Search for the cell housing the specified text and yield its [x, y] center coordinate. 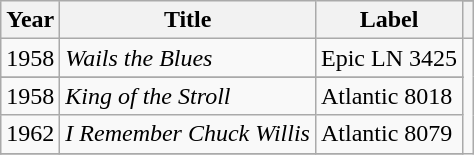
1962 [30, 134]
I Remember Chuck Willis [188, 134]
Atlantic 8018 [388, 96]
Label [388, 20]
Atlantic 8079 [388, 134]
Title [188, 20]
Wails the Blues [188, 58]
Year [30, 20]
Epic LN 3425 [388, 58]
King of the Stroll [188, 96]
